Locate the cell with the specified text and output its [X, Y] center coordinate. 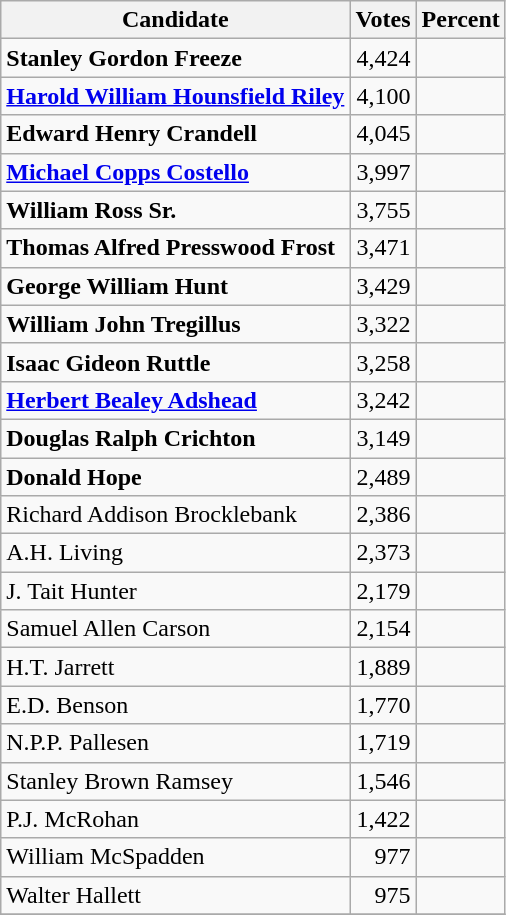
3,997 [383, 172]
4,424 [383, 58]
A.H. Living [176, 553]
1,719 [383, 743]
George William Hunt [176, 286]
H.T. Jarrett [176, 667]
4,045 [383, 134]
4,100 [383, 96]
William John Tregillus [176, 324]
Donald Hope [176, 477]
Richard Addison Brocklebank [176, 515]
Douglas Ralph Crichton [176, 438]
Votes [383, 20]
3,258 [383, 362]
2,154 [383, 629]
3,322 [383, 324]
E.D. Benson [176, 705]
Isaac Gideon Ruttle [176, 362]
William McSpadden [176, 857]
N.P.P. Pallesen [176, 743]
William Ross Sr. [176, 210]
2,489 [383, 477]
2,386 [383, 515]
2,179 [383, 591]
Herbert Bealey Adshead [176, 400]
3,242 [383, 400]
Thomas Alfred Presswood Frost [176, 248]
1,889 [383, 667]
Harold William Hounsfield Riley [176, 96]
1,546 [383, 781]
2,373 [383, 553]
Edward Henry Crandell [176, 134]
975 [383, 895]
Stanley Gordon Freeze [176, 58]
J. Tait Hunter [176, 591]
977 [383, 857]
Percent [460, 20]
Candidate [176, 20]
Michael Copps Costello [176, 172]
3,429 [383, 286]
3,149 [383, 438]
3,471 [383, 248]
Samuel Allen Carson [176, 629]
1,422 [383, 819]
1,770 [383, 705]
3,755 [383, 210]
P.J. McRohan [176, 819]
Walter Hallett [176, 895]
Stanley Brown Ramsey [176, 781]
